From the cell containing the given text, extract its center point as (x, y) coordinate. 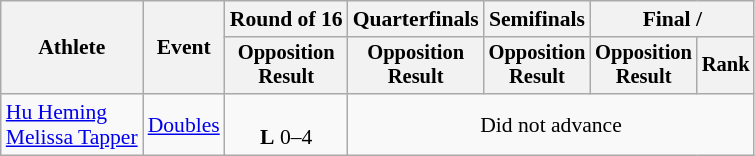
Final / (672, 19)
Event (184, 48)
Round of 16 (286, 19)
Doubles (184, 124)
L 0–4 (286, 124)
Quarterfinals (416, 19)
Semifinals (538, 19)
Did not advance (552, 124)
Athlete (72, 48)
Hu HemingMelissa Tapper (72, 124)
Rank (726, 66)
